Pinpoint the cell where the given text exists, returning its [X, Y] midpoint coordinate. 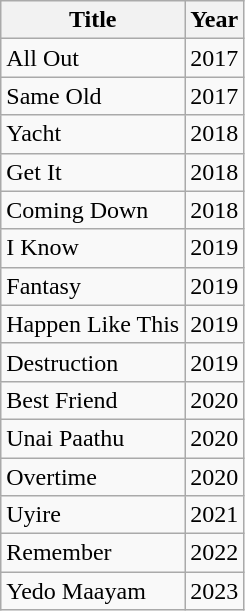
Year [214, 20]
All Out [93, 58]
Overtime [93, 477]
Same Old [93, 96]
Remember [93, 553]
Uyire [93, 515]
Yedo Maayam [93, 591]
2023 [214, 591]
Best Friend [93, 400]
Get It [93, 172]
2022 [214, 553]
Yacht [93, 134]
Unai Paathu [93, 438]
Fantasy [93, 286]
Happen Like This [93, 324]
Title [93, 20]
Coming Down [93, 210]
2021 [214, 515]
Destruction [93, 362]
I Know [93, 248]
